Search for the cell housing the specified text and yield its (x, y) center coordinate. 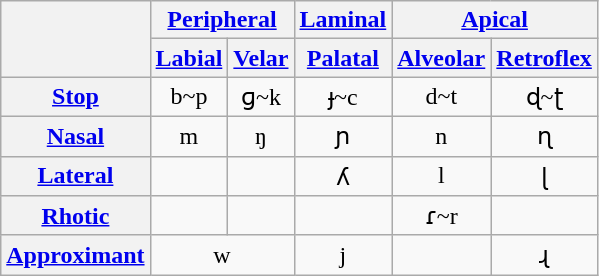
ɡ~k (261, 97)
ɟ~c (343, 97)
Apical (495, 20)
d~t (442, 97)
Approximant (76, 255)
b~p (189, 97)
Stop (76, 97)
ɲ (343, 136)
Rhotic (76, 216)
n (442, 136)
Labial (189, 58)
j (343, 255)
ɾ~r (442, 216)
Alveolar (442, 58)
ɳ (544, 136)
ɭ (544, 176)
ɖ~ʈ (544, 97)
Nasal (76, 136)
ʎ (343, 176)
Laminal (343, 20)
Peripheral (222, 20)
Retroflex (544, 58)
Lateral (76, 176)
ɻ (544, 255)
l (442, 176)
w (222, 255)
Velar (261, 58)
ŋ (261, 136)
m (189, 136)
Palatal (343, 58)
